Return (X, Y) of the center of cell containing provided text 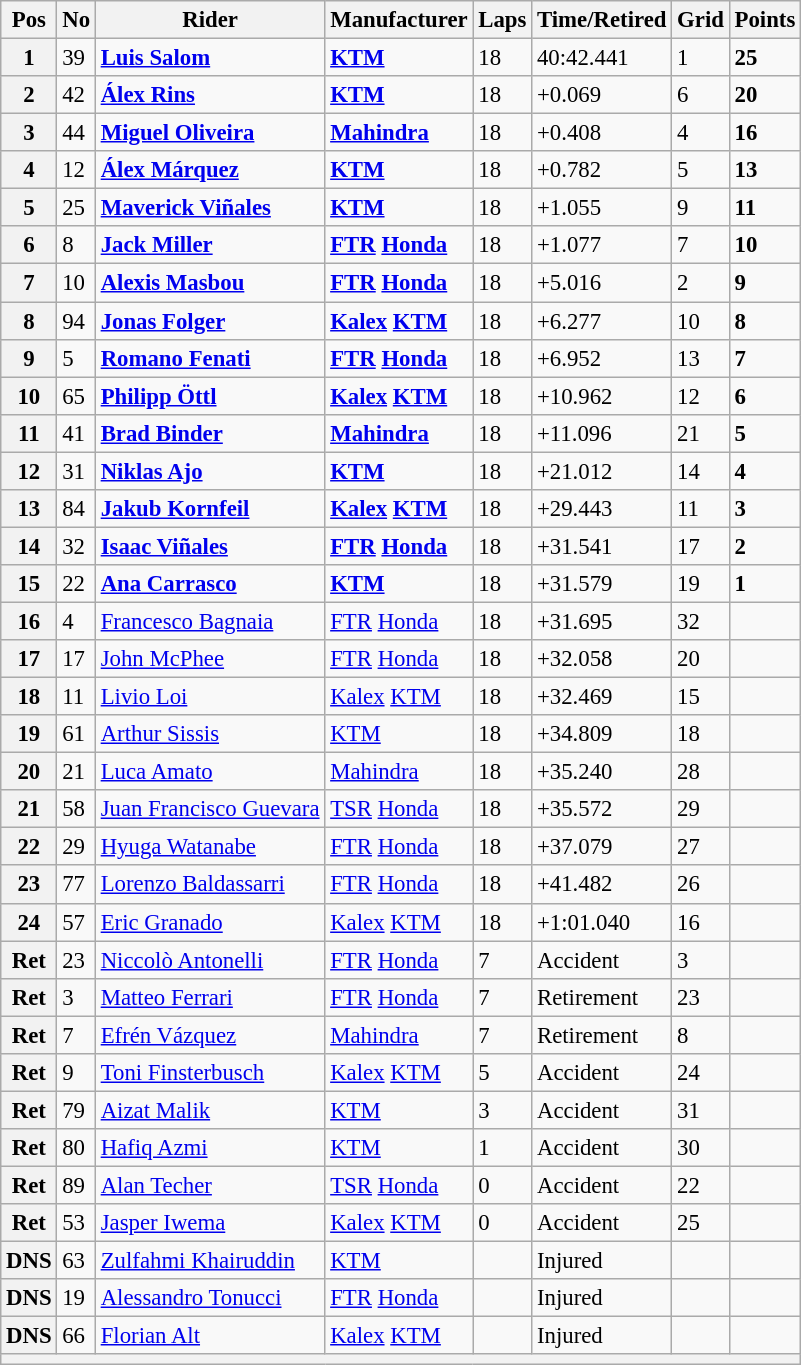
Livio Loi (210, 697)
80 (76, 1148)
28 (700, 772)
Maverick Viñales (210, 208)
41 (76, 433)
+35.240 (602, 772)
89 (76, 1185)
+32.469 (602, 697)
+5.016 (602, 283)
+1:01.040 (602, 922)
Matteo Ferrari (210, 997)
39 (76, 58)
+6.277 (602, 321)
27 (700, 847)
Arthur Sissis (210, 734)
+0.408 (602, 133)
+34.809 (602, 734)
+41.482 (602, 885)
Hafiq Azmi (210, 1148)
+31.579 (602, 584)
+6.952 (602, 358)
79 (76, 1110)
Álex Rins (210, 95)
+0.069 (602, 95)
+35.572 (602, 809)
Alexis Masbou (210, 283)
+32.058 (602, 659)
Efrén Vázquez (210, 1035)
30 (700, 1148)
Pos (29, 20)
58 (76, 809)
+1.055 (602, 208)
Álex Márquez (210, 170)
Lorenzo Baldassarri (210, 885)
+1.077 (602, 245)
+0.782 (602, 170)
Francesco Bagnaia (210, 621)
Ana Carrasco (210, 584)
Jakub Kornfeil (210, 509)
Isaac Viñales (210, 546)
Jack Miller (210, 245)
+29.443 (602, 509)
Luca Amato (210, 772)
+31.541 (602, 546)
+10.962 (602, 396)
+21.012 (602, 471)
84 (76, 509)
+31.695 (602, 621)
Points (764, 20)
Alessandro Tonucci (210, 1298)
Romano Fenati (210, 358)
Philipp Öttl (210, 396)
77 (76, 885)
+11.096 (602, 433)
Juan Francisco Guevara (210, 809)
Brad Binder (210, 433)
Zulfahmi Khairuddin (210, 1261)
40:42.441 (602, 58)
65 (76, 396)
Time/Retired (602, 20)
+37.079 (602, 847)
Aizat Malik (210, 1110)
No (76, 20)
Luis Salom (210, 58)
57 (76, 922)
Miguel Oliveira (210, 133)
Eric Granado (210, 922)
42 (76, 95)
Toni Finsterbusch (210, 1073)
Grid (700, 20)
53 (76, 1223)
Laps (502, 20)
63 (76, 1261)
94 (76, 321)
Jasper Iwema (210, 1223)
Niccolò Antonelli (210, 960)
Florian Alt (210, 1336)
Manufacturer (399, 20)
Rider (210, 20)
44 (76, 133)
26 (700, 885)
Alan Techer (210, 1185)
66 (76, 1336)
Jonas Folger (210, 321)
Niklas Ajo (210, 471)
Hyuga Watanabe (210, 847)
61 (76, 734)
John McPhee (210, 659)
